Determine the (x, y) coordinate at the center of the cell enclosing the given text.  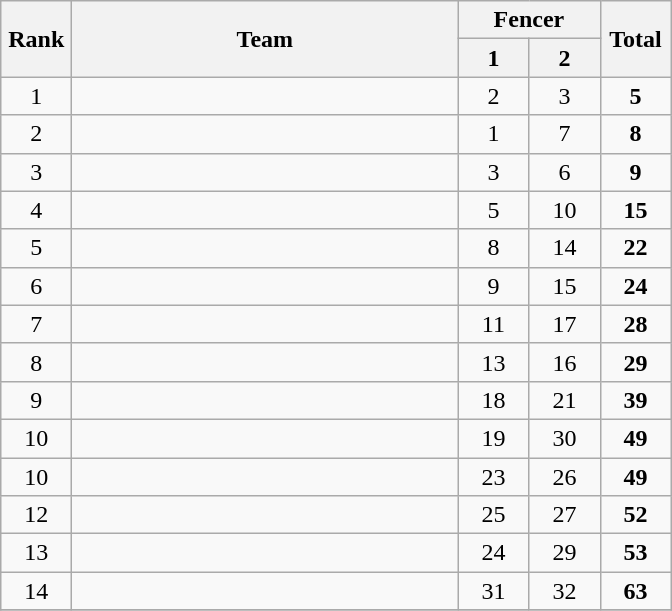
22 (636, 248)
53 (636, 553)
30 (564, 438)
31 (494, 591)
27 (564, 515)
11 (494, 324)
16 (564, 362)
19 (494, 438)
17 (564, 324)
25 (494, 515)
32 (564, 591)
12 (36, 515)
23 (494, 477)
39 (636, 400)
52 (636, 515)
26 (564, 477)
Team (265, 39)
4 (36, 210)
Total (636, 39)
63 (636, 591)
Fencer (529, 20)
28 (636, 324)
Rank (36, 39)
21 (564, 400)
18 (494, 400)
